Scan for the cell matching the given text and deliver its (X, Y) coordinate at center. 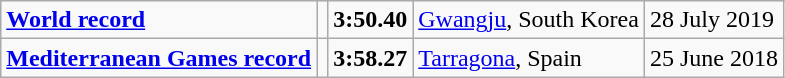
3:58.27 (370, 58)
Tarragona, Spain (529, 58)
3:50.40 (370, 20)
28 July 2019 (714, 20)
World record (159, 20)
Gwangju, South Korea (529, 20)
Mediterranean Games record (159, 58)
25 June 2018 (714, 58)
